Extract the [X, Y] coordinate from the center of the cell holding the provided text.  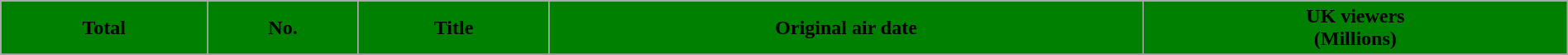
Total [104, 28]
Title [453, 28]
UK viewers(Millions) [1355, 28]
No. [283, 28]
Original air date [846, 28]
